Identify which cell holds the provided text, then report its [X, Y] central coordinate. 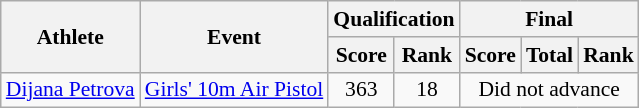
363 [361, 90]
Final [550, 19]
Athlete [70, 36]
18 [426, 90]
Qualification [394, 19]
Girls' 10m Air Pistol [234, 90]
Event [234, 36]
Did not advance [550, 90]
Dijana Petrova [70, 90]
Total [550, 55]
